Find where the given text appears and provide that cell's center as (x, y) coordinate. 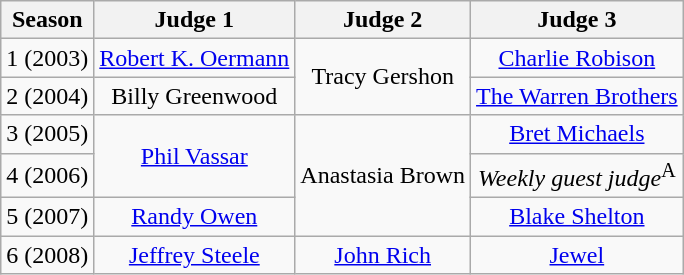
Jeffrey Steele (194, 255)
Randy Owen (194, 217)
Judge 1 (194, 20)
Judge 3 (578, 20)
The Warren Brothers (578, 96)
Phil Vassar (194, 156)
4 (2006) (48, 176)
Billy Greenwood (194, 96)
Charlie Robison (578, 58)
Robert K. Oermann (194, 58)
Jewel (578, 255)
John Rich (383, 255)
Judge 2 (383, 20)
Anastasia Brown (383, 176)
Weekly guest judgeA (578, 176)
Blake Shelton (578, 217)
Season (48, 20)
3 (2005) (48, 134)
2 (2004) (48, 96)
6 (2008) (48, 255)
Tracy Gershon (383, 77)
Bret Michaels (578, 134)
5 (2007) (48, 217)
1 (2003) (48, 58)
